Capture the cell that displays the provided text and extract its [X, Y] central coordinate. 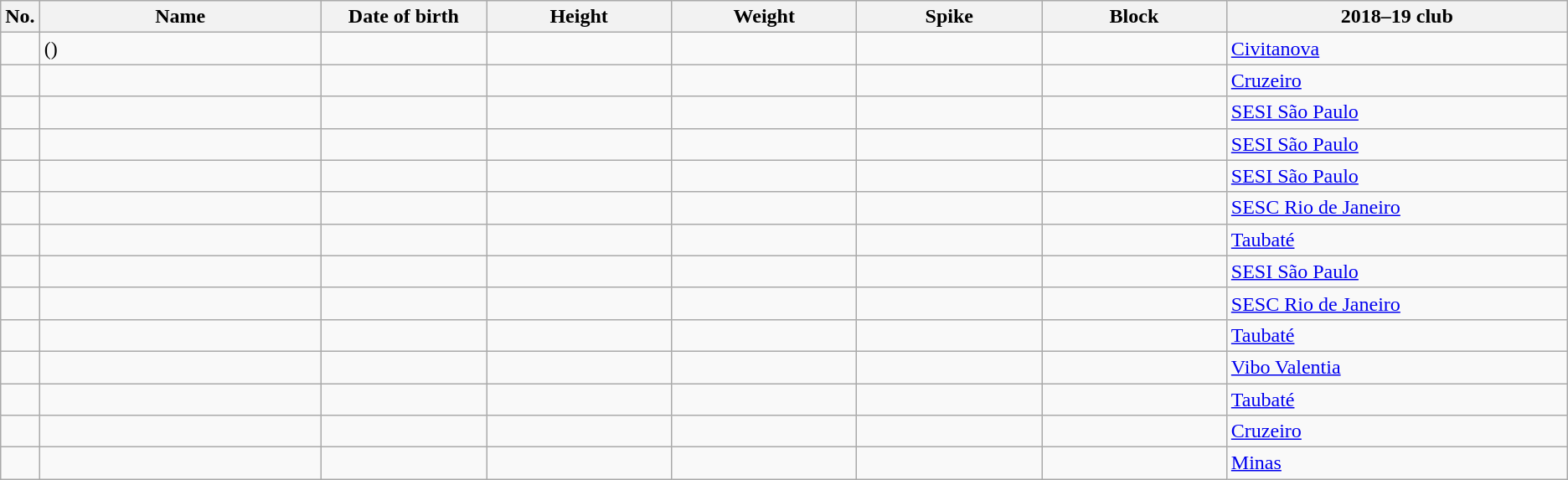
() [180, 49]
Civitanova [1397, 49]
Weight [764, 17]
2018–19 club [1397, 17]
Vibo Valentia [1397, 367]
Block [1134, 17]
Spike [950, 17]
No. [20, 17]
Date of birth [404, 17]
Name [180, 17]
Height [578, 17]
Minas [1397, 463]
